Identify which cell holds the provided text, then report its [x, y] central coordinate. 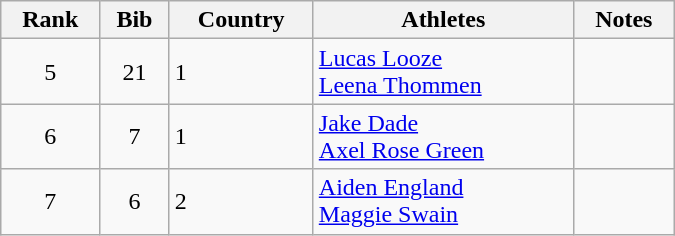
Jake DadeAxel Rose Green [443, 136]
2 [241, 202]
Lucas LoozeLeena Thommen [443, 72]
Country [241, 20]
Rank [50, 20]
Athletes [443, 20]
Aiden EnglandMaggie Swain [443, 202]
21 [134, 72]
5 [50, 72]
Bib [134, 20]
Notes [624, 20]
